Find where the given text appears and provide that cell's center as [X, Y] coordinate. 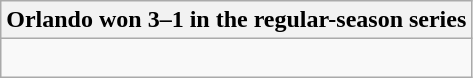
Orlando won 3–1 in the regular-season series [236, 20]
